Return [X, Y] of the center of cell containing provided text 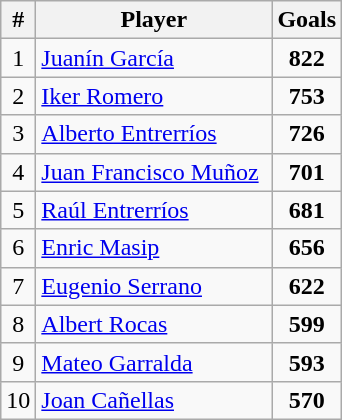
Juan Francisco Muñoz [154, 172]
753 [307, 96]
10 [18, 400]
Player [154, 20]
Eugenio Serrano [154, 286]
822 [307, 58]
Goals [307, 20]
8 [18, 324]
Joan Cañellas [154, 400]
9 [18, 362]
Alberto Entrerríos [154, 134]
726 [307, 134]
2 [18, 96]
Enric Masip [154, 248]
4 [18, 172]
622 [307, 286]
3 [18, 134]
7 [18, 286]
656 [307, 248]
# [18, 20]
681 [307, 210]
701 [307, 172]
Mateo Garralda [154, 362]
570 [307, 400]
Albert Rocas [154, 324]
Juanín García [154, 58]
Raúl Entrerríos [154, 210]
Iker Romero [154, 96]
599 [307, 324]
1 [18, 58]
6 [18, 248]
5 [18, 210]
593 [307, 362]
